Extract the [X, Y] coordinate from the center of the cell holding the provided text.  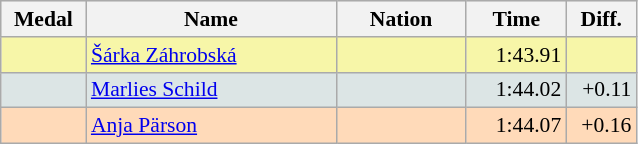
Diff. [601, 19]
Medal [44, 19]
Nation [401, 19]
1:44.02 [516, 90]
Marlies Schild [211, 90]
Šárka Záhrobská [211, 55]
+0.16 [601, 126]
Time [516, 19]
Anja Pärson [211, 126]
1:43.91 [516, 55]
1:44.07 [516, 126]
+0.11 [601, 90]
Name [211, 19]
